Capture the cell that displays the provided text and extract its (x, y) central coordinate. 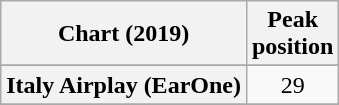
29 (292, 85)
Chart (2019) (124, 34)
Peakposition (292, 34)
Italy Airplay (EarOne) (124, 85)
